Capture the cell that displays the provided text and extract its [x, y] central coordinate. 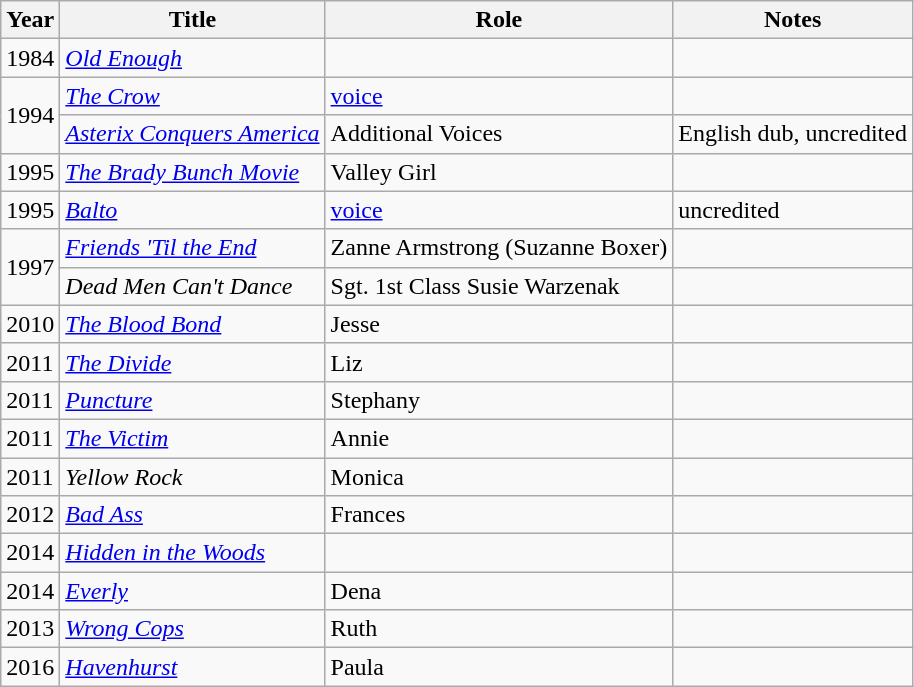
The Blood Bond [192, 324]
Jesse [499, 324]
The Victim [192, 438]
English dub, uncredited [793, 134]
Wrong Cops [192, 629]
1984 [30, 58]
Role [499, 20]
1994 [30, 115]
Dena [499, 591]
Annie [499, 438]
2013 [30, 629]
Stephany [499, 400]
Havenhurst [192, 667]
Title [192, 20]
uncredited [793, 210]
1997 [30, 267]
Frances [499, 515]
Balto [192, 210]
Old Enough [192, 58]
Ruth [499, 629]
The Crow [192, 96]
Valley Girl [499, 172]
The Divide [192, 362]
Sgt. 1st Class Susie Warzenak [499, 286]
2016 [30, 667]
Paula [499, 667]
Puncture [192, 400]
2010 [30, 324]
Notes [793, 20]
Bad Ass [192, 515]
Hidden in the Woods [192, 553]
The Brady Bunch Movie [192, 172]
Everly [192, 591]
Monica [499, 477]
Liz [499, 362]
Yellow Rock [192, 477]
Additional Voices [499, 134]
Year [30, 20]
Dead Men Can't Dance [192, 286]
Friends 'Til the End [192, 248]
2012 [30, 515]
Asterix Conquers America [192, 134]
Zanne Armstrong (Suzanne Boxer) [499, 248]
